Return (X, Y) of the center of cell containing provided text 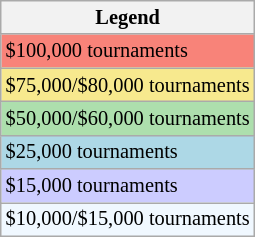
$15,000 tournaments (128, 186)
$100,000 tournaments (128, 51)
$75,000/$80,000 tournaments (128, 85)
Legend (128, 17)
$25,000 tournaments (128, 152)
$50,000/$60,000 tournaments (128, 118)
$10,000/$15,000 tournaments (128, 219)
